Extract the [x, y] coordinate from the center of the cell holding the provided text.  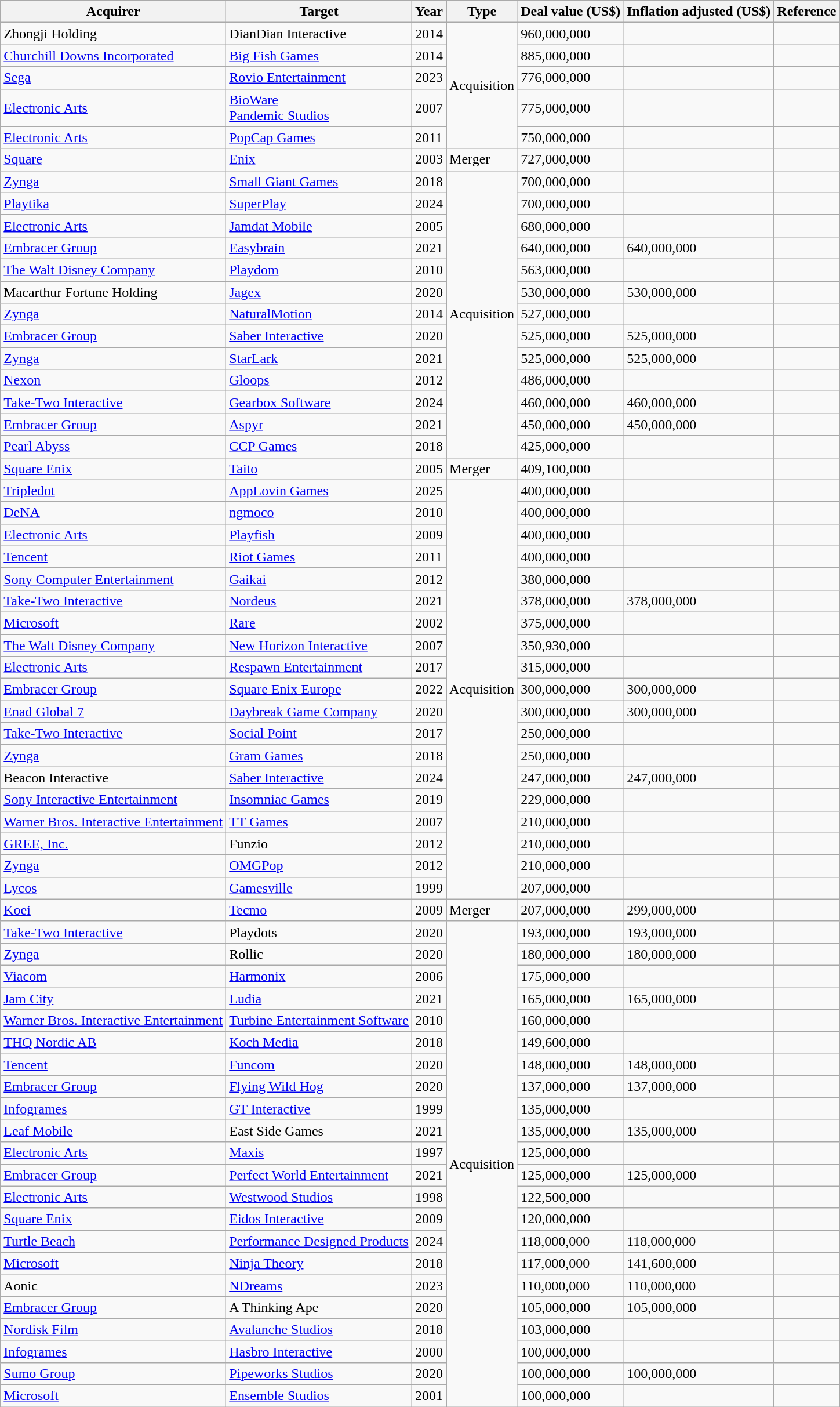
775,000,000 [570, 108]
NaturalMotion [319, 314]
Gram Games [319, 756]
2022 [429, 690]
BioWare Pandemic Studios [319, 108]
CCP Games [319, 447]
425,000,000 [570, 447]
THQ Nordic AB [114, 1043]
Hasbro Interactive [319, 1352]
Tripledot [114, 491]
160,000,000 [570, 1021]
Gearbox Software [319, 402]
486,000,000 [570, 380]
Maxis [319, 1153]
GREE, Inc. [114, 844]
380,000,000 [570, 579]
2006 [429, 976]
1998 [429, 1197]
350,930,000 [570, 646]
175,000,000 [570, 976]
Nexon [114, 380]
Turtle Beach [114, 1241]
Sony Interactive Entertainment [114, 800]
Jamdat Mobile [319, 226]
Performance Designed Products [319, 1241]
PopCap Games [319, 137]
Riot Games [319, 557]
Deal value (US$) [570, 12]
117,000,000 [570, 1263]
DianDian Interactive [319, 34]
Playdots [319, 932]
New Horizon Interactive [319, 646]
885,000,000 [570, 56]
2002 [429, 623]
960,000,000 [570, 34]
Turbine Entertainment Software [319, 1021]
Easybrain [319, 248]
Sega [114, 78]
OMGPop [319, 866]
Playfish [319, 535]
Type [482, 12]
Perfect World Entertainment [319, 1175]
Jagex [319, 292]
Westwood Studios [319, 1197]
Leaf Mobile [114, 1131]
2019 [429, 800]
Gaikai [319, 579]
Nordisk Film [114, 1329]
Pearl Abyss [114, 447]
Koch Media [319, 1043]
StarLark [319, 358]
2001 [429, 1396]
Jam City [114, 998]
Tecmo [319, 910]
Reference [807, 12]
Nordeus [319, 601]
229,000,000 [570, 800]
Ninja Theory [319, 1263]
Koei [114, 910]
Churchill Downs Incorporated [114, 56]
Aspyr [319, 425]
120,000,000 [570, 1219]
Big Fish Games [319, 56]
A Thinking Ape [319, 1307]
ngmoco [319, 513]
Eidos Interactive [319, 1219]
Sumo Group [114, 1374]
727,000,000 [570, 159]
1997 [429, 1153]
Insomniac Games [319, 800]
Playdom [319, 270]
Daybreak Game Company [319, 712]
141,600,000 [699, 1263]
SuperPlay [319, 204]
Flying Wild Hog [319, 1087]
Respawn Entertainment [319, 668]
TT Games [319, 822]
NDreams [319, 1285]
Rare [319, 623]
149,600,000 [570, 1043]
Year [429, 12]
Funzio [319, 844]
Ensemble Studios [319, 1396]
Harmonix [319, 976]
Avalanche Studios [319, 1329]
Sony Computer Entertainment [114, 579]
527,000,000 [570, 314]
East Side Games [319, 1131]
Viacom [114, 976]
Macarthur Fortune Holding [114, 292]
299,000,000 [699, 910]
DeNA [114, 513]
Aonic [114, 1285]
Acquirer [114, 12]
Enix [319, 159]
315,000,000 [570, 668]
680,000,000 [570, 226]
Target [319, 12]
Ludia [319, 998]
122,500,000 [570, 1197]
2025 [429, 491]
Social Point [319, 734]
Playtika [114, 204]
Enad Global 7 [114, 712]
Rollic [319, 954]
Square Enix Europe [319, 690]
Gloops [319, 380]
Rovio Entertainment [319, 78]
2000 [429, 1352]
GT Interactive [319, 1109]
563,000,000 [570, 270]
Beacon Interactive [114, 778]
Small Giant Games [319, 182]
Zhongji Holding [114, 34]
Taito [319, 469]
Square [114, 159]
409,100,000 [570, 469]
Funcom [319, 1065]
AppLovin Games [319, 491]
375,000,000 [570, 623]
Pipeworks Studios [319, 1374]
750,000,000 [570, 137]
Inflation adjusted (US$) [699, 12]
103,000,000 [570, 1329]
2003 [429, 159]
776,000,000 [570, 78]
Gamesville [319, 888]
Lycos [114, 888]
